Search for the cell housing the specified text and yield its (x, y) center coordinate. 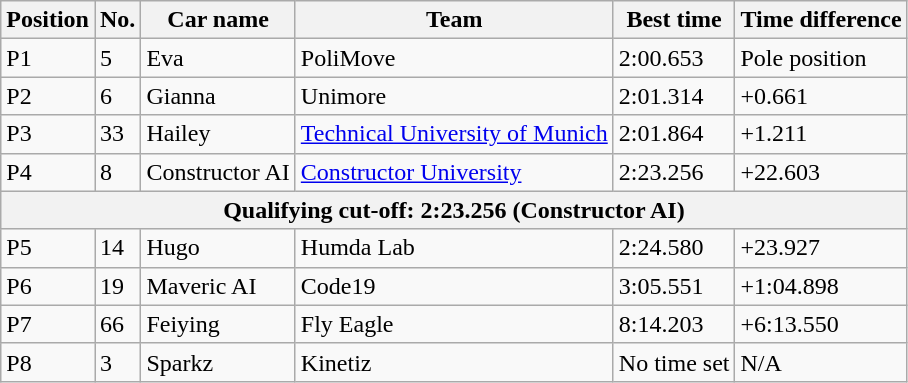
Maveric AI (218, 286)
2:01.864 (674, 134)
Eva (218, 58)
8 (117, 172)
+6:13.550 (821, 324)
P8 (48, 362)
2:01.314 (674, 96)
P3 (48, 134)
Unimore (454, 96)
2:24.580 (674, 248)
+22.603 (821, 172)
PoliMove (454, 58)
2:00.653 (674, 58)
P2 (48, 96)
Sparkz (218, 362)
19 (117, 286)
Humda Lab (454, 248)
Position (48, 20)
Constructor AI (218, 172)
Feiying (218, 324)
Constructor University (454, 172)
3 (117, 362)
Hailey (218, 134)
+1:04.898 (821, 286)
N/A (821, 362)
5 (117, 58)
P4 (48, 172)
No. (117, 20)
No time set (674, 362)
8:14.203 (674, 324)
33 (117, 134)
Fly Eagle (454, 324)
Kinetiz (454, 362)
Time difference (821, 20)
6 (117, 96)
P7 (48, 324)
Pole position (821, 58)
P6 (48, 286)
+0.661 (821, 96)
Gianna (218, 96)
+23.927 (821, 248)
Code19 (454, 286)
3:05.551 (674, 286)
Car name (218, 20)
Hugo (218, 248)
Team (454, 20)
66 (117, 324)
+1.211 (821, 134)
Technical University of Munich (454, 134)
P1 (48, 58)
Best time (674, 20)
2:23.256 (674, 172)
P5 (48, 248)
Qualifying cut-off: 2:23.256 (Constructor AI) (454, 210)
14 (117, 248)
